Search for the cell housing the specified text and yield its (x, y) center coordinate. 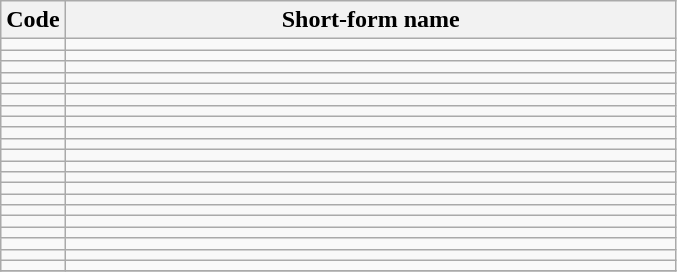
Short-form name (370, 20)
Code (33, 20)
